Find where the given text appears and provide that cell's center as (X, Y) coordinate. 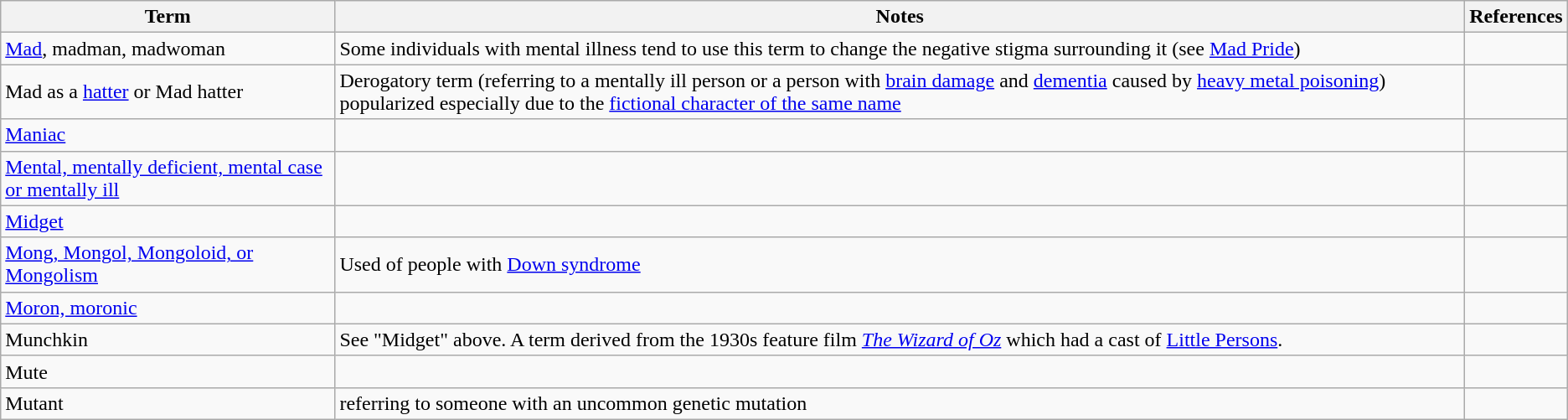
Term (168, 17)
Used of people with Down syndrome (900, 265)
Notes (900, 17)
Mental, mentally deficient, mental case or mentally ill (168, 178)
referring to someone with an uncommon genetic mutation (900, 403)
Midget (168, 221)
See "Midget" above. A term derived from the 1930s feature film The Wizard of Oz which had a cast of Little Persons. (900, 340)
Mad, madman, madwoman (168, 49)
Moron, moronic (168, 308)
Munchkin (168, 340)
Mutant (168, 403)
References (1516, 17)
Mong, Mongol, Mongoloid, or Mongolism (168, 265)
Mute (168, 371)
Mad as a hatter or Mad hatter (168, 92)
Some individuals with mental illness tend to use this term to change the negative stigma surrounding it (see Mad Pride) (900, 49)
Maniac (168, 135)
